Find where the given text appears and provide that cell's center as [X, Y] coordinate. 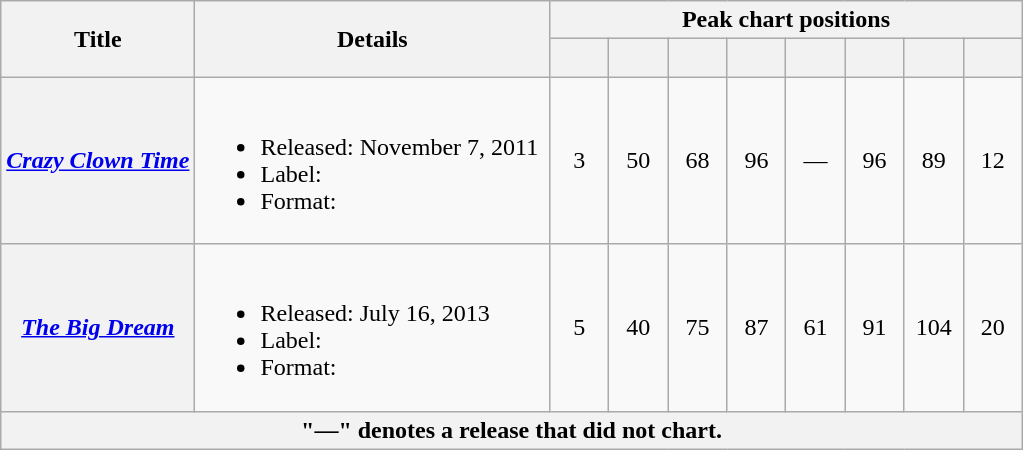
The Big Dream [98, 328]
61 [816, 328]
— [816, 160]
Details [372, 39]
68 [698, 160]
89 [934, 160]
50 [638, 160]
87 [756, 328]
12 [992, 160]
20 [992, 328]
40 [638, 328]
Released: November 7, 2011 Label: Format: [372, 160]
5 [580, 328]
Crazy Clown Time [98, 160]
Title [98, 39]
Peak chart positions [786, 20]
75 [698, 328]
91 [874, 328]
3 [580, 160]
Released: July 16, 2013 Label: Format: [372, 328]
104 [934, 328]
"—" denotes a release that did not chart. [512, 430]
